Detect which cell encompasses the target text, then output its [X, Y] center coordinate. 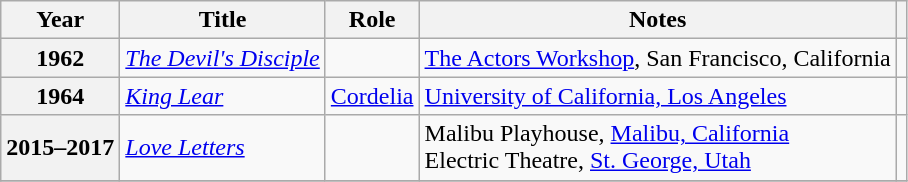
Year [60, 20]
The Actors Workshop, San Francisco, California [658, 58]
1964 [60, 96]
1962 [60, 58]
Cordelia [372, 96]
Malibu Playhouse, Malibu, California Electric Theatre, St. George, Utah [658, 148]
The Devil's Disciple [223, 58]
Love Letters [223, 148]
Title [223, 20]
Role [372, 20]
King Lear [223, 96]
Notes [658, 20]
2015–2017 [60, 148]
University of California, Los Angeles [658, 96]
